Search for the cell housing the specified text and yield its (X, Y) center coordinate. 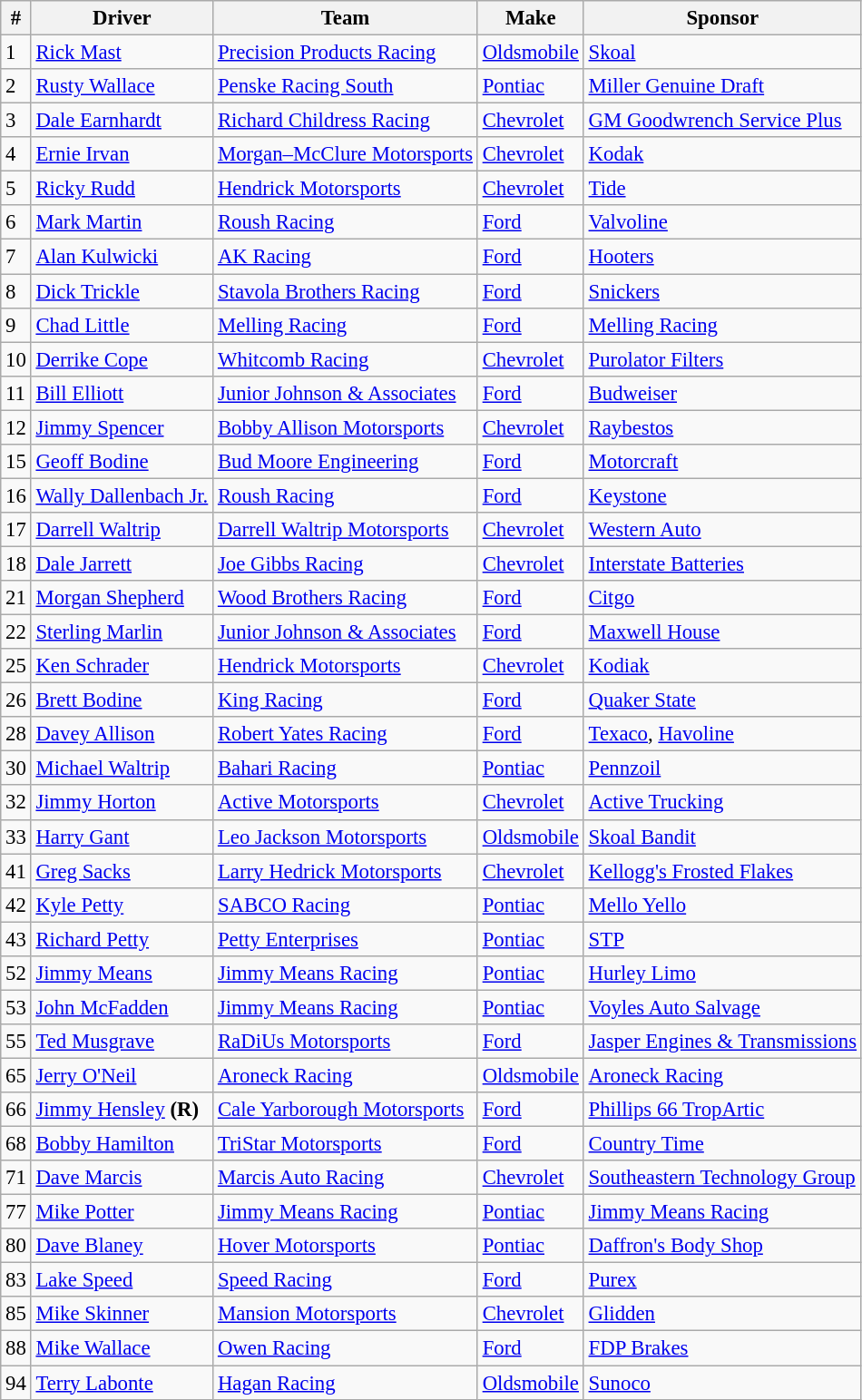
Maxwell House (722, 632)
Hooters (722, 257)
Stavola Brothers Racing (346, 291)
Morgan–McClure Motorsports (346, 154)
16 (16, 495)
Wood Brothers Racing (346, 598)
TriStar Motorsports (346, 1144)
85 (16, 1315)
Davey Allison (122, 734)
Glidden (722, 1315)
3 (16, 121)
Dick Trickle (122, 291)
Ken Schrader (122, 666)
Snickers (722, 291)
Dave Marcis (122, 1178)
Team (346, 18)
7 (16, 257)
Hurley Limo (722, 974)
Penske Racing South (346, 86)
Robert Yates Racing (346, 734)
Richard Petty (122, 939)
Mello Yello (722, 905)
STP (722, 939)
Mike Potter (122, 1212)
Country Time (722, 1144)
Active Motorsports (346, 803)
17 (16, 530)
Sponsor (722, 18)
Jimmy Horton (122, 803)
30 (16, 769)
Mark Martin (122, 222)
Driver (122, 18)
53 (16, 1007)
Precision Products Racing (346, 53)
5 (16, 189)
80 (16, 1246)
AK Racing (346, 257)
Lake Speed (122, 1280)
21 (16, 598)
Cale Yarborough Motorsports (346, 1110)
Michael Waltrip (122, 769)
1 (16, 53)
Raybestos (722, 427)
Daffron's Body Shop (722, 1246)
Dale Earnhardt (122, 121)
Derrike Cope (122, 359)
22 (16, 632)
Kellogg's Frosted Flakes (722, 871)
83 (16, 1280)
Rusty Wallace (122, 86)
Jasper Engines & Transmissions (722, 1042)
Bahari Racing (346, 769)
Speed Racing (346, 1280)
FDP Brakes (722, 1348)
Hover Motorsports (346, 1246)
12 (16, 427)
Geoff Bodine (122, 462)
Purolator Filters (722, 359)
Terry Labonte (122, 1383)
Budweiser (722, 393)
Interstate Batteries (722, 563)
Wally Dallenbach Jr. (122, 495)
Bill Elliott (122, 393)
Skoal Bandit (722, 837)
26 (16, 700)
Bud Moore Engineering (346, 462)
8 (16, 291)
# (16, 18)
Southeastern Technology Group (722, 1178)
65 (16, 1075)
Jerry O'Neil (122, 1075)
Ted Musgrave (122, 1042)
41 (16, 871)
Mike Skinner (122, 1315)
Alan Kulwicki (122, 257)
Purex (722, 1280)
Skoal (722, 53)
Mansion Motorsports (346, 1315)
Leo Jackson Motorsports (346, 837)
King Racing (346, 700)
Sterling Marlin (122, 632)
66 (16, 1110)
Hagan Racing (346, 1383)
Jimmy Spencer (122, 427)
Brett Bodine (122, 700)
71 (16, 1178)
Greg Sacks (122, 871)
77 (16, 1212)
Chad Little (122, 325)
25 (16, 666)
55 (16, 1042)
Dave Blaney (122, 1246)
Larry Hedrick Motorsports (346, 871)
9 (16, 325)
94 (16, 1383)
18 (16, 563)
Jimmy Hensley (R) (122, 1110)
Motorcraft (722, 462)
6 (16, 222)
Kodak (722, 154)
Ricky Rudd (122, 189)
Kyle Petty (122, 905)
11 (16, 393)
Bobby Hamilton (122, 1144)
Bobby Allison Motorsports (346, 427)
2 (16, 86)
Morgan Shepherd (122, 598)
43 (16, 939)
SABCO Racing (346, 905)
68 (16, 1144)
Whitcomb Racing (346, 359)
Citgo (722, 598)
Miller Genuine Draft (722, 86)
Joe Gibbs Racing (346, 563)
Active Trucking (722, 803)
Kodiak (722, 666)
Voyles Auto Salvage (722, 1007)
Jimmy Means (122, 974)
Make (530, 18)
John McFadden (122, 1007)
Texaco, Havoline (722, 734)
Petty Enterprises (346, 939)
Sunoco (722, 1383)
Phillips 66 TropArtic (722, 1110)
Keystone (722, 495)
42 (16, 905)
32 (16, 803)
Pennzoil (722, 769)
Rick Mast (122, 53)
Mike Wallace (122, 1348)
Western Auto (722, 530)
Harry Gant (122, 837)
4 (16, 154)
Richard Childress Racing (346, 121)
GM Goodwrench Service Plus (722, 121)
Tide (722, 189)
Valvoline (722, 222)
15 (16, 462)
88 (16, 1348)
10 (16, 359)
Marcis Auto Racing (346, 1178)
RaDiUs Motorsports (346, 1042)
Quaker State (722, 700)
Dale Jarrett (122, 563)
Ernie Irvan (122, 154)
Darrell Waltrip Motorsports (346, 530)
Owen Racing (346, 1348)
28 (16, 734)
33 (16, 837)
Darrell Waltrip (122, 530)
52 (16, 974)
